Return (X, Y) of the center of cell containing provided text 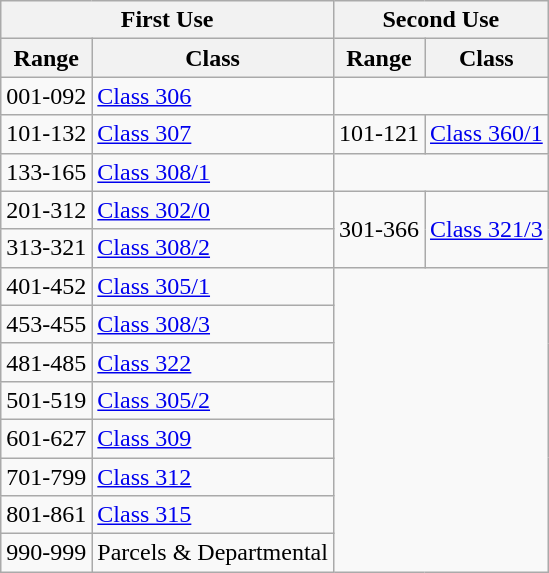
Class 305/1 (213, 286)
001-092 (46, 96)
Class 305/2 (213, 400)
101-121 (378, 134)
Class 315 (213, 515)
Class 360/1 (486, 134)
133-165 (46, 172)
Class 308/1 (213, 172)
481-485 (46, 362)
Parcels & Departmental (213, 553)
Class 307 (213, 134)
990-999 (46, 553)
Class 308/2 (213, 248)
313-321 (46, 248)
601-627 (46, 438)
401-452 (46, 286)
301-366 (378, 229)
First Use (168, 20)
453-455 (46, 324)
501-519 (46, 400)
Second Use (440, 20)
Class 306 (213, 96)
201-312 (46, 210)
Class 312 (213, 477)
Class 321/3 (486, 229)
Class 302/0 (213, 210)
801-861 (46, 515)
Class 309 (213, 438)
701-799 (46, 477)
Class 322 (213, 362)
101-132 (46, 134)
Class 308/3 (213, 324)
